Output the (x, y) coordinate of the center of the cell containing the given text.  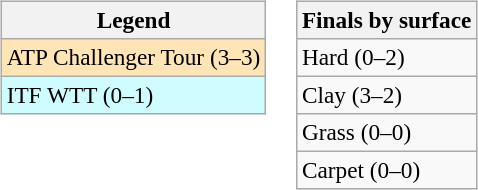
Hard (0–2) (387, 57)
Finals by surface (387, 20)
ITF WTT (0–1) (133, 95)
Legend (133, 20)
Carpet (0–0) (387, 171)
ATP Challenger Tour (3–3) (133, 57)
Grass (0–0) (387, 133)
Clay (3–2) (387, 95)
